Return the [X, Y] coordinate for the center point of the cell that contains the specified text.  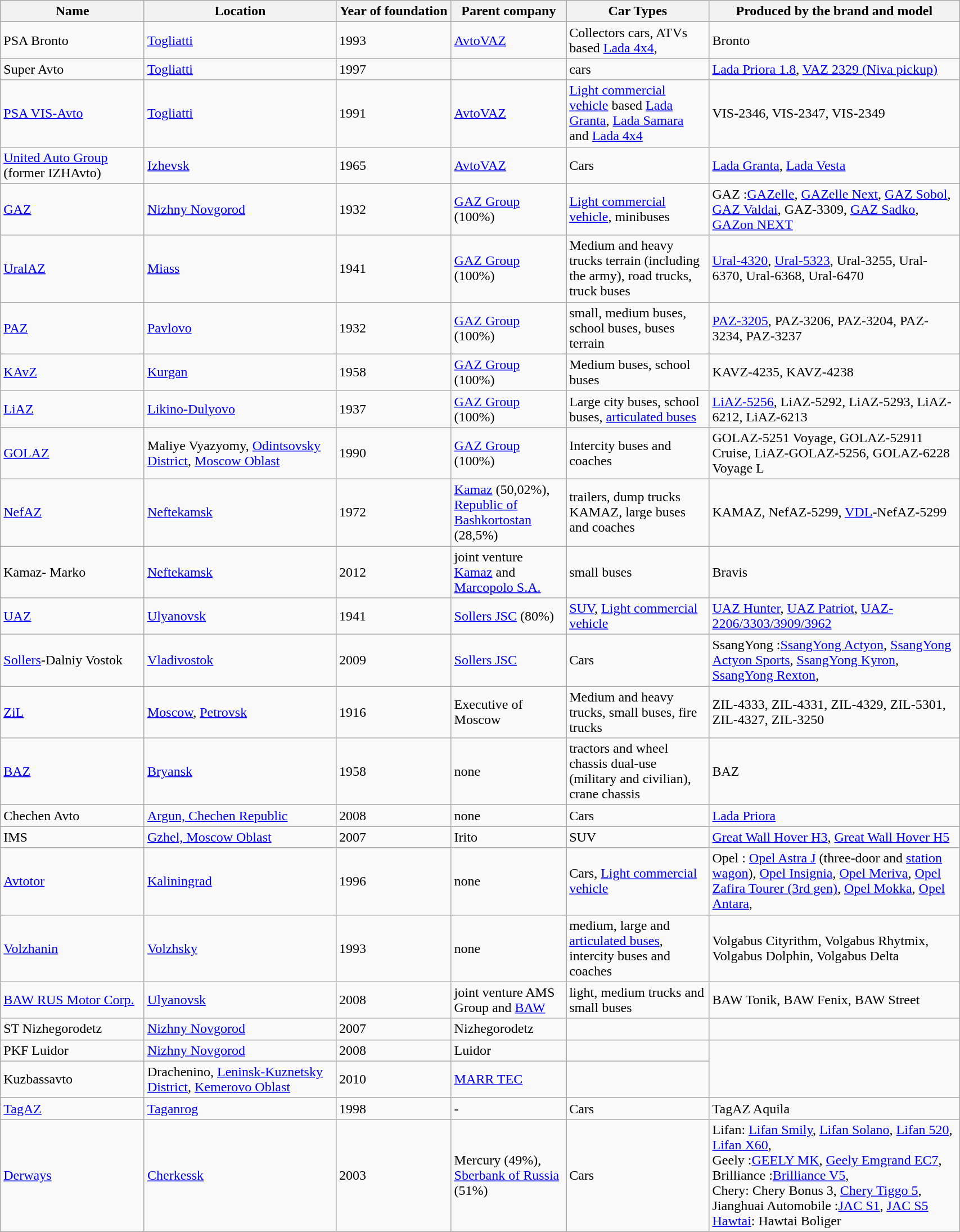
GOLAZ [73, 453]
Izhevsk [240, 165]
KAMAZ, NefAZ-5299, VDL-NefAZ-5299 [835, 512]
PKF Luidor [73, 1050]
Luidor [508, 1050]
LiAZ [73, 408]
Intercity buses and coaches [638, 453]
1996 [394, 881]
Moscow, Petrovsk [240, 712]
Sollers JSC (80%) [508, 617]
Produced by the brand and model [835, 11]
Collectors cars, ATVs based Lada 4x4, [638, 41]
1916 [394, 712]
1937 [394, 408]
1997 [394, 69]
PAZ [73, 328]
GAZ [73, 209]
Kaliningrad [240, 881]
Bryansk [240, 772]
UralAZ [73, 269]
BAW Tonik, BAW Fenix, BAW Street [835, 1000]
- [508, 1108]
Name [73, 11]
Argun, Chechen Republic [240, 816]
Sollers-Dalniy Vostok [73, 660]
1972 [394, 512]
cars [638, 69]
Year of foundation [394, 11]
ZIL-4333, ZIL-4331, ZIL-4329, ZIL-5301, ZIL-4327, ZIL-3250 [835, 712]
Large city buses, school buses, articulated buses [638, 408]
small, medium buses, school buses, buses terrain [638, 328]
Volzhanin [73, 948]
tractors and wheel chassis dual-use (military and civilian), crane chassis [638, 772]
2003 [394, 1175]
TagAZ Aquila [835, 1108]
Likino-Dulyovo [240, 408]
Medium and heavy trucks terrain (including the army), road trucks, truck buses [638, 269]
trailers, dump trucks KAMAZ, large buses and coaches [638, 512]
Drachenino, Leninsk-Kuznetsky District, Kemerovo Oblast [240, 1079]
Bravis [835, 572]
BAW RUS Motor Corp. [73, 1000]
SsangYong :SsangYong Actyon, SsangYong Actyon Sports, SsangYong Kyron, SsangYong Rexton, [835, 660]
Pavlovo [240, 328]
Nizhegorodetz [508, 1029]
2009 [394, 660]
UAZ Hunter, UAZ Patriot, UAZ-2206/3303/3909/3962 [835, 617]
Miass [240, 269]
medium, large and articulated buses, intercity buses and coaches [638, 948]
Light commercial vehicle based Lada Granta, Lada Samara and Lada 4x4 [638, 114]
Opel : Opel Astra J (three-door and station wagon), Opel Insignia, Opel Meriva, Opel Zafira Tourer (3rd gen), Opel Mokka, Opel Antara, [835, 881]
SUV [638, 837]
small buses [638, 572]
Kuzbassavto [73, 1079]
IMS [73, 837]
Cherkessk [240, 1175]
Maliye Vyazyomy, Odintsovsky District, Moscow Oblast [240, 453]
KAVZ-4235, KAVZ-4238 [835, 372]
Executive of Moscow [508, 712]
Kamaz (50,02%), Republic of Bashkortostan (28,5%) [508, 512]
PAZ-3205, PAZ-3206, PAZ-3204, PAZ-3234, PAZ-3237 [835, 328]
joint venture AMS Group and BAW [508, 1000]
2010 [394, 1079]
Chechen Avto [73, 816]
Volzhsky [240, 948]
Derways [73, 1175]
Medium and heavy trucks, small buses, fire trucks [638, 712]
Super Avto [73, 69]
joint venture Kamaz and Marcopolo S.A. [508, 572]
Light commercial vehicle, minibuses [638, 209]
Sollers JSC [508, 660]
LiAZ-5256, LiAZ-5292, LiAZ-5293, LiAZ-6212, LiAZ-6213 [835, 408]
ST Nizhegorodetz [73, 1029]
KAvZ [73, 372]
Cars, Light commercial vehicle [638, 881]
Bronto [835, 41]
1998 [394, 1108]
2012 [394, 572]
VIS-2346, VIS-2347, VIS-2349 [835, 114]
Lada Priora 1.8, VAZ 2329 (Niva pickup) [835, 69]
GAZ :GAZelle, GAZelle Next, GAZ Sobol, GAZ Valdai, GAZ-3309, GAZ Sadko, GAZon NEXT [835, 209]
Avtotor [73, 881]
Kurgan [240, 372]
light, medium trucks and small buses [638, 1000]
1991 [394, 114]
SUV, Light commercial vehicle [638, 617]
TagAZ [73, 1108]
GOLAZ-5251 Voyage, GOLAZ-52911 Cruise, LiAZ-GOLAZ-5256, GOLAZ-6228 Voyage L [835, 453]
UAZ [73, 617]
Volgabus Cityrithm, Volgabus Rhytmix, Volgabus Dolphin, Volgabus Delta [835, 948]
PSA VIS-Avto [73, 114]
Taganrog [240, 1108]
Gzhel, Moscow Oblast [240, 837]
1965 [394, 165]
Great Wall Hover H3, Great Wall Hover H5 [835, 837]
Lada Priora [835, 816]
Kamaz- Marko [73, 572]
1990 [394, 453]
Parent company [508, 11]
Medium buses, school buses [638, 372]
Lada Granta, Lada Vesta [835, 165]
PSA Bronto [73, 41]
NefAZ [73, 512]
Irito [508, 837]
Location [240, 11]
Mercury (49%), Sberbank of Russia (51%) [508, 1175]
Vladivostok [240, 660]
Car Types [638, 11]
Ural-4320, Ural-5323, Ural-3255, Ural-6370, Ural-6368, Ural-6470 [835, 269]
United Auto Group (former IZHAvto) [73, 165]
ZiL [73, 712]
MARR TEC [508, 1079]
